Determine the (X, Y) coordinate at the center of the cell enclosing the given text.  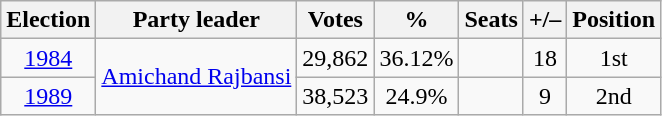
% (416, 20)
9 (544, 96)
2nd (614, 96)
+/– (544, 20)
36.12% (416, 58)
Amichand Rajbansi (196, 77)
Seats (491, 20)
29,862 (336, 58)
Votes (336, 20)
1989 (48, 96)
1st (614, 58)
18 (544, 58)
38,523 (336, 96)
1984 (48, 58)
24.9% (416, 96)
Party leader (196, 20)
Position (614, 20)
Election (48, 20)
